Return [x, y] of the center of cell containing provided text 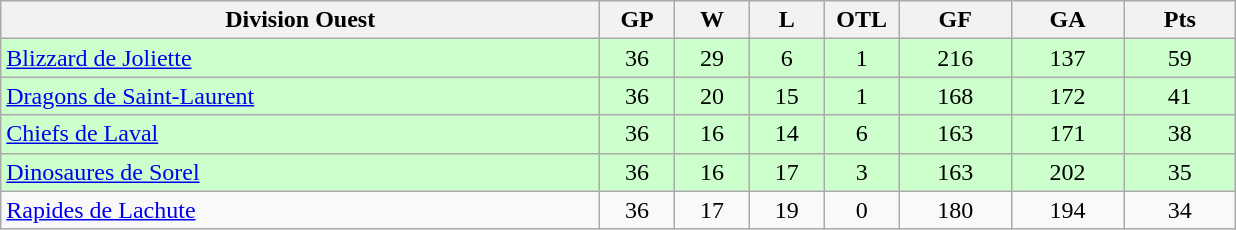
L [786, 20]
Division Ouest [300, 20]
Chiefs de Laval [300, 134]
GA [1067, 20]
202 [1067, 172]
168 [955, 96]
35 [1180, 172]
171 [1067, 134]
Rapides de Lachute [300, 210]
137 [1067, 58]
GP [638, 20]
W [712, 20]
194 [1067, 210]
15 [786, 96]
29 [712, 58]
OTL [862, 20]
20 [712, 96]
38 [1180, 134]
Dragons de Saint-Laurent [300, 96]
172 [1067, 96]
180 [955, 210]
0 [862, 210]
216 [955, 58]
14 [786, 134]
41 [1180, 96]
GF [955, 20]
3 [862, 172]
Pts [1180, 20]
59 [1180, 58]
19 [786, 210]
Blizzard de Joliette [300, 58]
Dinosaures de Sorel [300, 172]
34 [1180, 210]
